For the text-containing cell, return its midpoint in [X, Y] coordinate format. 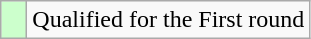
Qualified for the First round [168, 20]
